Locate the cell with the specified text and output its [X, Y] center coordinate. 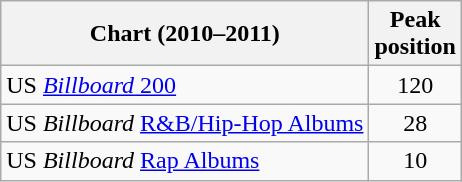
US Billboard 200 [185, 85]
US Billboard R&B/Hip-Hop Albums [185, 123]
28 [415, 123]
120 [415, 85]
10 [415, 161]
Peakposition [415, 34]
Chart (2010–2011) [185, 34]
US Billboard Rap Albums [185, 161]
